Pinpoint the cell where the given text exists, returning its [X, Y] midpoint coordinate. 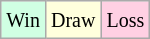
Win [24, 20]
Loss [126, 20]
Draw [72, 20]
